Determine the [x, y] coordinate at the center of the cell enclosing the given text.  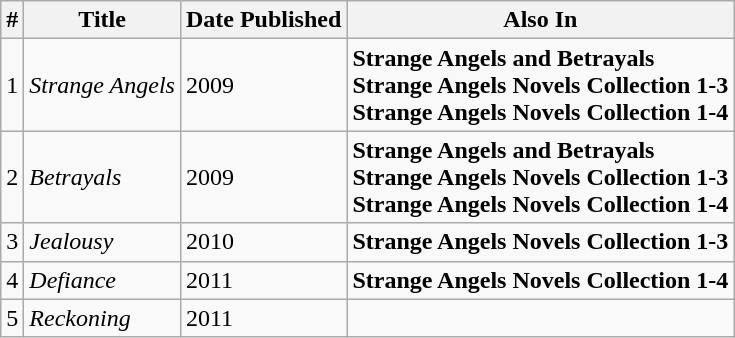
Reckoning [102, 318]
# [12, 20]
Title [102, 20]
Strange Angels [102, 85]
2010 [263, 242]
Defiance [102, 280]
2 [12, 177]
Betrayals [102, 177]
5 [12, 318]
Jealousy [102, 242]
Date Published [263, 20]
3 [12, 242]
Strange Angels Novels Collection 1-3 [540, 242]
1 [12, 85]
Strange Angels Novels Collection 1-4 [540, 280]
4 [12, 280]
Also In [540, 20]
